Extract the [x, y] coordinate from the center of the cell holding the provided text.  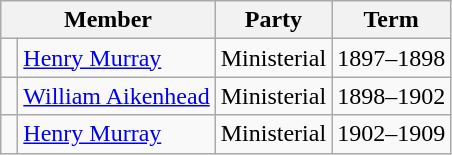
Term [392, 20]
1902–1909 [392, 134]
William Aikenhead [116, 96]
Member [108, 20]
1898–1902 [392, 96]
1897–1898 [392, 58]
Party [273, 20]
